Detect which cell encompasses the target text, then output its [X, Y] center coordinate. 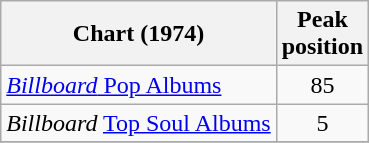
Chart (1974) [138, 34]
85 [322, 85]
Billboard Pop Albums [138, 85]
Peakposition [322, 34]
Billboard Top Soul Albums [138, 123]
5 [322, 123]
